Locate the cell with the specified text and output its [X, Y] center coordinate. 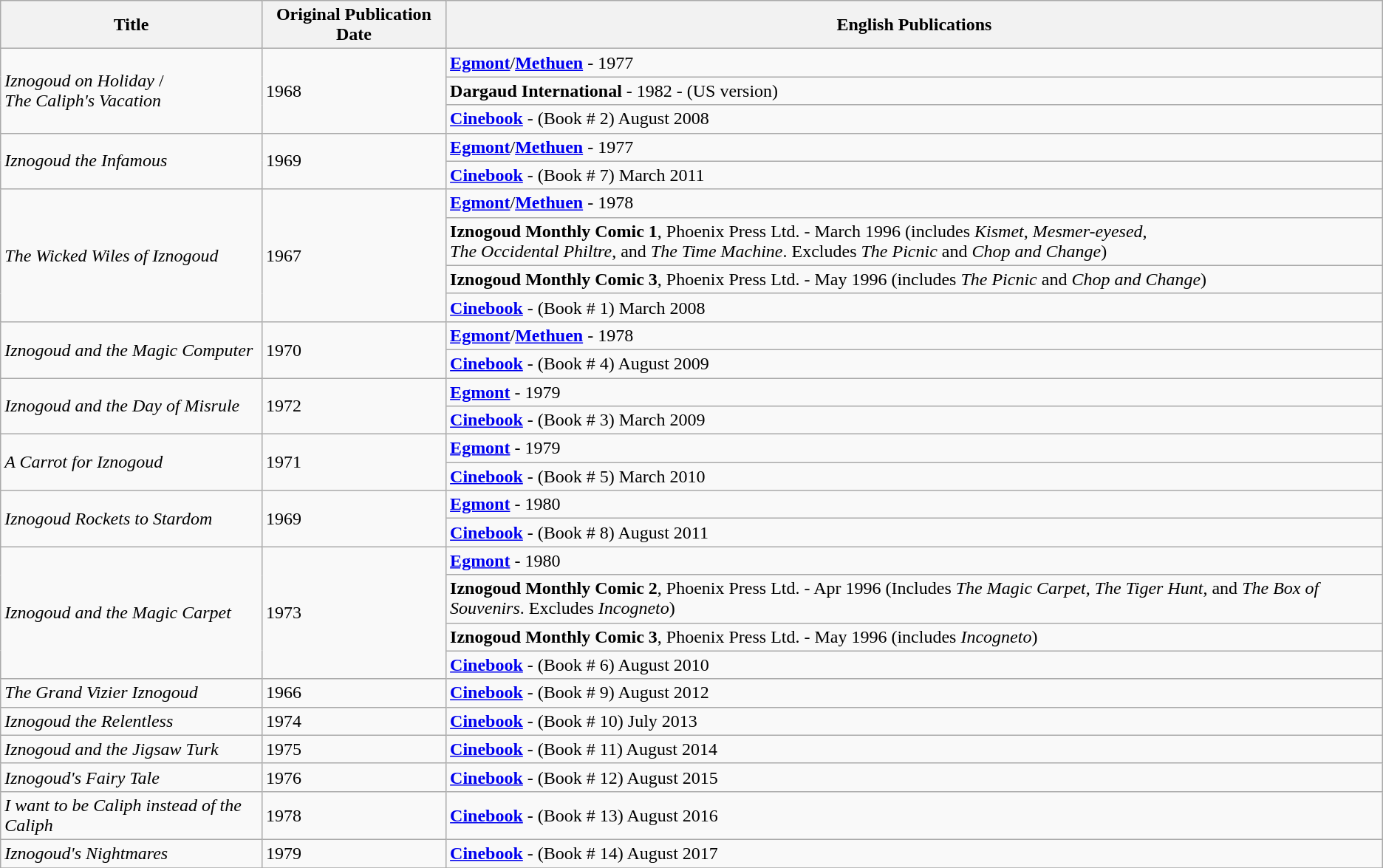
Iznogoud on Holiday / The Caliph's Vacation [132, 91]
Cinebook - (Book # 12) August 2015 [915, 777]
Iznogoud's Fairy Tale [132, 777]
Cinebook - (Book # 8) August 2011 [915, 533]
Original Publication Date [353, 25]
Iznogoud Monthly Comic 3, Phoenix Press Ltd. - May 1996 (includes The Picnic and Chop and Change) [915, 279]
I want to be Caliph instead of the Caliph [132, 816]
Cinebook - (Book # 4) August 2009 [915, 363]
1968 [353, 91]
Iznogoud and the Magic Computer [132, 349]
Cinebook - (Book # 1) March 2008 [915, 307]
Cinebook - (Book # 13) August 2016 [915, 816]
Iznogoud's Nightmares [132, 853]
1970 [353, 349]
Iznogoud and the Jigsaw Turk [132, 749]
1975 [353, 749]
1972 [353, 406]
Iznogoud Monthly Comic 3, Phoenix Press Ltd. - May 1996 (includes Incogneto) [915, 637]
Cinebook - (Book # 3) March 2009 [915, 420]
Cinebook - (Book # 10) July 2013 [915, 721]
Iznogoud Rockets to Stardom [132, 519]
1976 [353, 777]
Cinebook - (Book # 9) August 2012 [915, 693]
Cinebook - (Book # 2) August 2008 [915, 119]
Cinebook - (Book # 11) August 2014 [915, 749]
Cinebook - (Book # 14) August 2017 [915, 853]
Iznogoud the Infamous [132, 161]
Title [132, 25]
1979 [353, 853]
1973 [353, 613]
Cinebook - (Book # 5) March 2010 [915, 476]
Cinebook - (Book # 7) March 2011 [915, 175]
Iznogoud and the Day of Misrule [132, 406]
1967 [353, 256]
1966 [353, 693]
1971 [353, 462]
The Grand Vizier Iznogoud [132, 693]
Iznogoud Monthly Comic 2, Phoenix Press Ltd. - Apr 1996 (Includes The Magic Carpet, The Tiger Hunt, and The Box of Souvenirs. Excludes Incogneto) [915, 598]
Iznogoud and the Magic Carpet [132, 613]
English Publications [915, 25]
The Wicked Wiles of Iznogoud [132, 256]
1978 [353, 816]
A Carrot for Iznogoud [132, 462]
Iznogoud the Relentless [132, 721]
Cinebook - (Book # 6) August 2010 [915, 665]
Dargaud International - 1982 - (US version) [915, 91]
1974 [353, 721]
